Provide the (X, Y) coordinate of the cell's center where the given text is located.  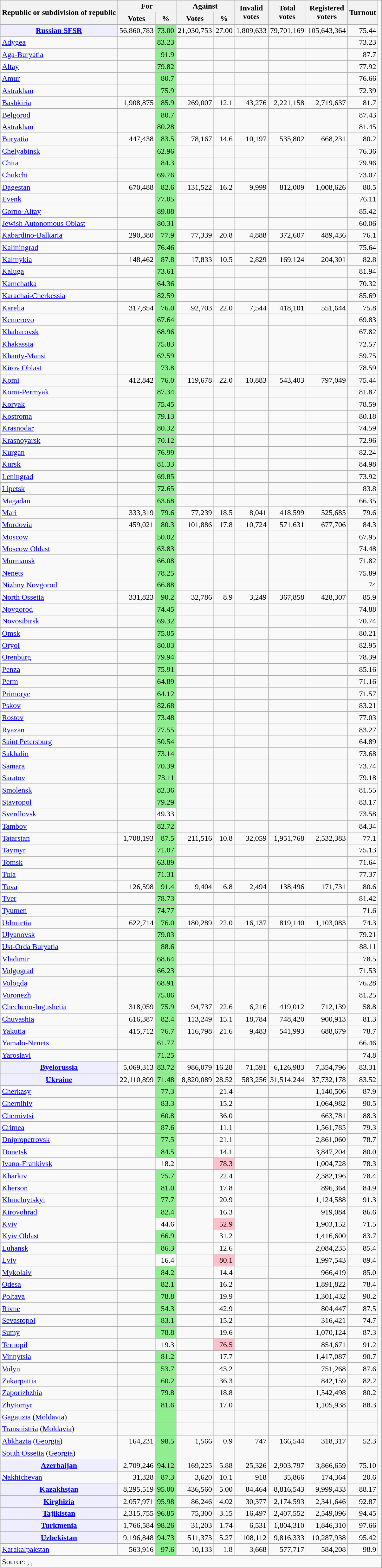
Adygea (59, 42)
27.00 (224, 30)
87.7 (363, 54)
28.52 (224, 1079)
Bashkiria (59, 103)
1,301,432 (327, 1296)
78,167 (195, 139)
138,496 (287, 886)
35,866 (287, 1477)
688,679 (327, 1031)
80.18 (363, 416)
Chita (59, 163)
797,049 (327, 380)
12.1 (224, 103)
Dagestan (59, 187)
83.31 (363, 1067)
Azerbaijan (59, 1465)
Komi-Permyak (59, 392)
1,846,310 (327, 1526)
37,732,178 (327, 1079)
74.88 (363, 609)
79.18 (363, 778)
73.58 (363, 814)
Stavropol (59, 802)
Novosibirsk (59, 621)
5.00 (224, 1489)
74.45 (165, 609)
Kaluga (59, 271)
60.8 (165, 1115)
Tyumen (59, 910)
78.39 (363, 657)
79.03 (165, 935)
9,483 (251, 1031)
Koryak (59, 404)
78.25 (165, 573)
Kalmykia (59, 259)
670,488 (136, 187)
84.5 (165, 1152)
1,124,588 (327, 1200)
84.98 (363, 464)
87.34 (165, 392)
22,110,899 (136, 1079)
75.83 (165, 344)
Turkmenia (59, 1526)
367,858 (287, 597)
Novgorod (59, 609)
71.6 (363, 910)
98.9 (363, 1550)
3.15 (224, 1514)
71.5 (363, 1224)
85.0 (363, 1272)
69.76 (165, 175)
2,719,637 (327, 103)
Samara (59, 766)
70.74 (363, 621)
20.8 (224, 235)
535,802 (287, 139)
Chelyabinsk (59, 151)
204,301 (327, 259)
90.5 (363, 1103)
18.8 (224, 1393)
Taymyr (59, 850)
91.3 (363, 1200)
10,724 (251, 525)
77.1 (363, 838)
9,999,433 (327, 1489)
116,798 (195, 1031)
Tver (59, 898)
2,829 (251, 259)
525,685 (327, 513)
76.36 (363, 151)
819,140 (287, 923)
1,070,124 (327, 1333)
Mykolaiv (59, 1272)
Odesa (59, 1284)
1,908,875 (136, 103)
77,339 (195, 235)
Chuvashia (59, 1019)
80.28 (165, 127)
Republic or subdivision of republic (59, 12)
88.17 (363, 1489)
19.9 (224, 1296)
Ivano-Frankivsk (59, 1164)
97.6 (165, 1550)
1,542,498 (327, 1393)
80.0 (363, 1152)
94,737 (195, 1007)
Karakalpakstan (59, 1550)
97.66 (363, 1526)
72.96 (363, 440)
14.1 (224, 1152)
76.66 (363, 79)
Registeredvoters (327, 12)
20.9 (224, 1200)
Perm (59, 681)
16,497 (251, 1514)
2,174,593 (287, 1501)
81.0 (165, 1188)
17,833 (195, 259)
Russian SFSR (59, 30)
For (147, 6)
74.48 (363, 549)
66.35 (363, 500)
22.4 (224, 1176)
113,249 (195, 1019)
Chukchi (59, 175)
Ukraine (59, 1079)
80.6 (363, 886)
2,057,971 (136, 1501)
318,317 (327, 1441)
148,462 (136, 259)
119,678 (195, 380)
83.72 (165, 1067)
82.68 (165, 705)
82.24 (363, 452)
21.4 (224, 1091)
4,888 (251, 235)
842,159 (327, 1381)
31,328 (136, 1477)
80.5 (363, 187)
Kemerovo (59, 320)
73.00 (165, 30)
73.48 (165, 717)
1,891,822 (327, 1284)
126,598 (136, 886)
677,706 (327, 525)
Moscow Oblast (59, 549)
Aga-Buryatia (59, 54)
8,816,543 (287, 1489)
Tula (59, 874)
Sverdlovsk (59, 814)
69.83 (363, 320)
81.25 (363, 995)
2,532,383 (327, 838)
Smolensk (59, 790)
71.31 (165, 874)
Omsk (59, 633)
812,009 (287, 187)
Yaroslavl (59, 1055)
75.06 (165, 995)
1,566 (195, 1441)
Kostroma (59, 416)
91.4 (165, 886)
6,531 (251, 1526)
Tatarstan (59, 838)
88.11 (363, 947)
77.3 (165, 1091)
14.6 (224, 139)
854,671 (327, 1345)
54.3 (165, 1309)
74.77 (165, 910)
31.2 (224, 1236)
22.6 (224, 1007)
1,951,768 (287, 838)
Chernivtsi (59, 1115)
Kursk (59, 464)
56,860,783 (136, 30)
63.68 (165, 500)
1.74 (224, 1526)
82.59 (165, 296)
804,447 (327, 1309)
75.8 (363, 308)
43.2 (224, 1369)
71,591 (251, 1067)
83.21 (363, 705)
Luhansk (59, 1248)
21.6 (224, 1031)
105,643,364 (327, 30)
Komi (59, 380)
80.03 (165, 645)
76.11 (363, 199)
79.13 (165, 416)
447,438 (136, 139)
1,008,626 (327, 187)
81.42 (363, 898)
8.9 (224, 597)
1,004,728 (327, 1164)
318,059 (136, 1007)
2,903,797 (287, 1465)
5.88 (224, 1465)
74 (363, 585)
511,373 (195, 1538)
489,436 (327, 235)
81.2 (165, 1357)
98.5 (165, 1441)
1,903,152 (327, 1224)
748,420 (287, 1019)
Kirovohrad (59, 1212)
2,382,196 (327, 1176)
Leningrad (59, 476)
76.28 (363, 983)
2,494 (251, 886)
95.00 (165, 1489)
80.3 (165, 525)
Khanty-Mansi (59, 356)
42.9 (224, 1309)
92.87 (363, 1501)
67.82 (363, 332)
79.29 (165, 802)
Volyn (59, 1369)
Against (205, 6)
584,208 (327, 1550)
73.23 (363, 42)
83.17 (363, 802)
1,417,087 (327, 1357)
17.0 (224, 1405)
Pskov (59, 705)
81.7 (363, 103)
16.4 (165, 1260)
Orenburg (59, 657)
73.68 (363, 754)
747 (251, 1441)
71.57 (363, 693)
Yakutia (59, 1031)
Zaporizhzhia (59, 1393)
71.82 (363, 561)
94.73 (165, 1538)
70.12 (165, 440)
Mordovia (59, 525)
14.4 (224, 1272)
174,364 (327, 1477)
Buryatia (59, 139)
66.08 (165, 561)
10.5 (224, 259)
70.39 (165, 766)
Invalidvotes (251, 12)
95.98 (165, 1501)
75.7 (165, 1176)
66.23 (165, 971)
75.05 (165, 633)
77.55 (165, 730)
36.3 (224, 1381)
84.34 (363, 826)
92,703 (195, 308)
Transnistria (Moldavia) (59, 1429)
418,101 (287, 308)
1,766,584 (136, 1526)
16.3 (224, 1212)
436,560 (195, 1489)
10.1 (224, 1477)
66.9 (165, 1236)
69.85 (165, 476)
166,544 (287, 1441)
Sumy (59, 1333)
6,126,983 (287, 1067)
66.88 (165, 585)
2,861,060 (327, 1140)
32,786 (195, 597)
62.59 (165, 356)
68.91 (165, 983)
Vinnytsia (59, 1357)
88.6 (165, 947)
85.69 (363, 296)
74.7 (363, 1321)
563,916 (136, 1550)
Kaliningrad (59, 247)
1,708,193 (136, 838)
3,847,204 (327, 1152)
Kirghizia (59, 1501)
64.12 (165, 693)
Dnipropetrovsk (59, 1140)
0.9 (224, 1441)
Moscow (59, 537)
Belgorod (59, 115)
751,268 (327, 1369)
69.32 (165, 621)
418,599 (287, 513)
98.26 (165, 1526)
Kirov Oblast (59, 368)
1,103,083 (327, 923)
Tambov (59, 826)
543,403 (287, 380)
21,030,753 (195, 30)
91.9 (165, 54)
Evenk (59, 199)
95.42 (363, 1538)
62.96 (165, 151)
459,021 (136, 525)
919,084 (327, 1212)
Source: , , (191, 1562)
84.9 (363, 1188)
82.6 (165, 187)
76.7 (165, 1031)
Kamchatka (59, 284)
668,231 (327, 139)
50.54 (165, 742)
75.45 (165, 404)
419,012 (287, 1007)
81.3 (363, 1019)
622,714 (136, 923)
171,731 (327, 886)
20.6 (363, 1477)
Penza (59, 669)
551,644 (327, 308)
63.89 (165, 862)
317,854 (136, 308)
83.52 (363, 1079)
4.02 (224, 1501)
3,668 (251, 1550)
71.64 (363, 862)
89.4 (363, 1260)
87.9 (363, 1091)
Lviv (59, 1260)
Rivne (59, 1309)
108,112 (251, 1538)
169,225 (195, 1465)
1,804,310 (287, 1526)
79,701,169 (287, 30)
8,295,519 (136, 1489)
76.46 (165, 247)
Kurgan (59, 452)
North Ossetia (59, 597)
131,522 (195, 187)
79.8 (165, 1393)
76.99 (165, 452)
6,216 (251, 1007)
Checheno-Ingushetia (59, 1007)
616,387 (136, 1019)
80.32 (165, 428)
10,197 (251, 139)
2,221,158 (287, 103)
25,326 (251, 1465)
80.31 (165, 223)
77.9 (165, 235)
10,883 (251, 380)
Volgograd (59, 971)
663,781 (327, 1115)
77,239 (195, 513)
50.02 (165, 537)
43,276 (251, 103)
9,816,333 (287, 1538)
986,079 (195, 1067)
428,307 (327, 597)
Turnout (363, 12)
415,712 (136, 1031)
77.7 (165, 1200)
2,341,646 (327, 1501)
Udmurtia (59, 923)
577,717 (287, 1550)
83.1 (165, 1321)
712,139 (327, 1007)
80.1 (224, 1260)
74.3 (363, 923)
78.5 (363, 959)
Saratov (59, 778)
10,287,938 (327, 1538)
5.27 (224, 1538)
412,842 (136, 380)
84.2 (165, 1272)
3,620 (195, 1477)
Kyiv (59, 1224)
79.3 (363, 1128)
21.1 (224, 1140)
79.94 (165, 657)
85.16 (363, 669)
Kyiv Oblast (59, 1236)
73.11 (165, 778)
53.7 (165, 1369)
918 (251, 1477)
73.74 (363, 766)
Lipetsk (59, 488)
541,993 (287, 1031)
2,709,246 (136, 1465)
75,300 (195, 1514)
331,823 (136, 597)
Cherkasy (59, 1091)
87.43 (363, 115)
Ryazan (59, 730)
Vologda (59, 983)
Kharkiv (59, 1176)
73.92 (363, 476)
269,007 (195, 103)
74.59 (363, 428)
2,407,552 (287, 1514)
8,041 (251, 513)
96.85 (165, 1514)
Ulyanovsk (59, 935)
Jewish Autonomous Oblast (59, 223)
Kherson (59, 1188)
2,084,235 (327, 1248)
Yamalo-Nenets (59, 1043)
67.64 (165, 320)
South Ossetia (Georgia) (59, 1453)
67.95 (363, 537)
79.96 (363, 163)
60.2 (165, 1381)
Karachai-Cherkessia (59, 296)
71.16 (363, 681)
2,315,755 (136, 1514)
Zhytomyr (59, 1405)
75.13 (363, 850)
82.8 (363, 259)
61.77 (165, 1043)
571,631 (287, 525)
290,380 (136, 235)
86,246 (195, 1501)
Magadan (59, 500)
Rostov (59, 717)
75.89 (363, 573)
18.2 (165, 1164)
44.6 (165, 1224)
Zakarpattia (59, 1381)
81.55 (363, 790)
78.73 (165, 898)
85.4 (363, 1248)
83.23 (165, 42)
71.53 (363, 971)
Donetsk (59, 1152)
63.83 (165, 549)
81.45 (363, 127)
91.2 (363, 1345)
81.6 (165, 1405)
81.33 (165, 464)
87.8 (165, 259)
82.2 (363, 1381)
12.6 (224, 1248)
83.27 (363, 730)
101,886 (195, 525)
36.0 (224, 1115)
Khakassia (59, 344)
8,820,089 (195, 1079)
15.1 (224, 1019)
164,231 (136, 1441)
19.3 (165, 1345)
52.3 (363, 1441)
3,249 (251, 597)
7,544 (251, 308)
Murmansk (59, 561)
Karelia (59, 308)
59.75 (363, 356)
85.42 (363, 211)
Saint Petersburg (59, 742)
84,464 (251, 1489)
90.7 (363, 1357)
5,069,313 (136, 1067)
83.8 (363, 488)
1,561,785 (327, 1128)
83.5 (165, 139)
79.82 (165, 67)
1.8 (224, 1550)
Nizhny Novgorod (59, 585)
Nakhichevan (59, 1477)
Altay (59, 67)
32,059 (251, 838)
82.36 (165, 790)
77.03 (363, 717)
Mari (59, 513)
Khabarovsk (59, 332)
77.92 (363, 67)
73.07 (363, 175)
1,809,633 (251, 30)
73.14 (165, 754)
1,416,600 (327, 1236)
Gorno-Altay (59, 211)
Nenets (59, 573)
Chernihiv (59, 1103)
58.8 (363, 1007)
89.08 (165, 211)
Sakhalin (59, 754)
Tuva (59, 886)
77.05 (165, 199)
6.8 (224, 886)
70.32 (363, 284)
16.28 (224, 1067)
82.72 (165, 826)
30,377 (251, 1501)
Primorye (59, 693)
Abkhazia (Georgia) (59, 1441)
72.39 (363, 91)
76.1 (363, 235)
86.6 (363, 1212)
1,140,506 (327, 1091)
68.96 (165, 332)
Ternopil (59, 1345)
76.5 (224, 1345)
80.21 (363, 633)
94.12 (165, 1465)
Poltava (59, 1296)
71.07 (165, 850)
60.06 (363, 223)
Uzbekistan (59, 1538)
583,256 (251, 1079)
211,516 (195, 838)
Kabardino-Balkaria (59, 235)
66.46 (363, 1043)
81.87 (363, 392)
18.5 (224, 513)
72.65 (165, 488)
Crimea (59, 1128)
75.10 (363, 1465)
11.1 (224, 1128)
Tomsk (59, 862)
7,354,796 (327, 1067)
83.7 (363, 1236)
Krasnoyarsk (59, 440)
31,203 (195, 1526)
Krasnodar (59, 428)
74.8 (363, 1055)
Kazakhstan (59, 1489)
9,196,848 (136, 1538)
75.64 (363, 247)
77.37 (363, 874)
3,866,659 (327, 1465)
94.45 (363, 1514)
1,997,543 (327, 1260)
9,404 (195, 886)
Vladimir (59, 959)
86.3 (165, 1248)
18,784 (251, 1019)
Khmelnytskyi (59, 1200)
83.3 (165, 1103)
82.95 (363, 645)
Voronezh (59, 995)
10.8 (224, 838)
Ust-Orda Buryatia (59, 947)
79.21 (363, 935)
72.57 (363, 344)
68.64 (165, 959)
180,289 (195, 923)
Totalvotes (287, 12)
316,421 (327, 1321)
17.7 (224, 1357)
10,133 (195, 1550)
81.94 (363, 271)
1,064,982 (327, 1103)
16,137 (251, 923)
9,999 (251, 187)
372,607 (287, 235)
71.25 (165, 1055)
1,105,938 (327, 1405)
900,913 (327, 1019)
64.36 (165, 284)
52.9 (224, 1224)
71.48 (165, 1079)
Gagauzia (Moldavia) (59, 1417)
Sevastopol (59, 1321)
82.1 (165, 1284)
49.33 (165, 814)
333,319 (136, 513)
896,364 (327, 1188)
73.61 (165, 271)
2,549,096 (327, 1514)
31,514,244 (287, 1079)
Amur (59, 79)
Tajikistan (59, 1514)
966,419 (327, 1272)
Byelorussia (59, 1067)
77.5 (165, 1140)
73.8 (165, 368)
Oryol (59, 645)
19.6 (224, 1333)
75.91 (165, 669)
169,124 (287, 259)
